Return [x, y] of the center of cell containing provided text 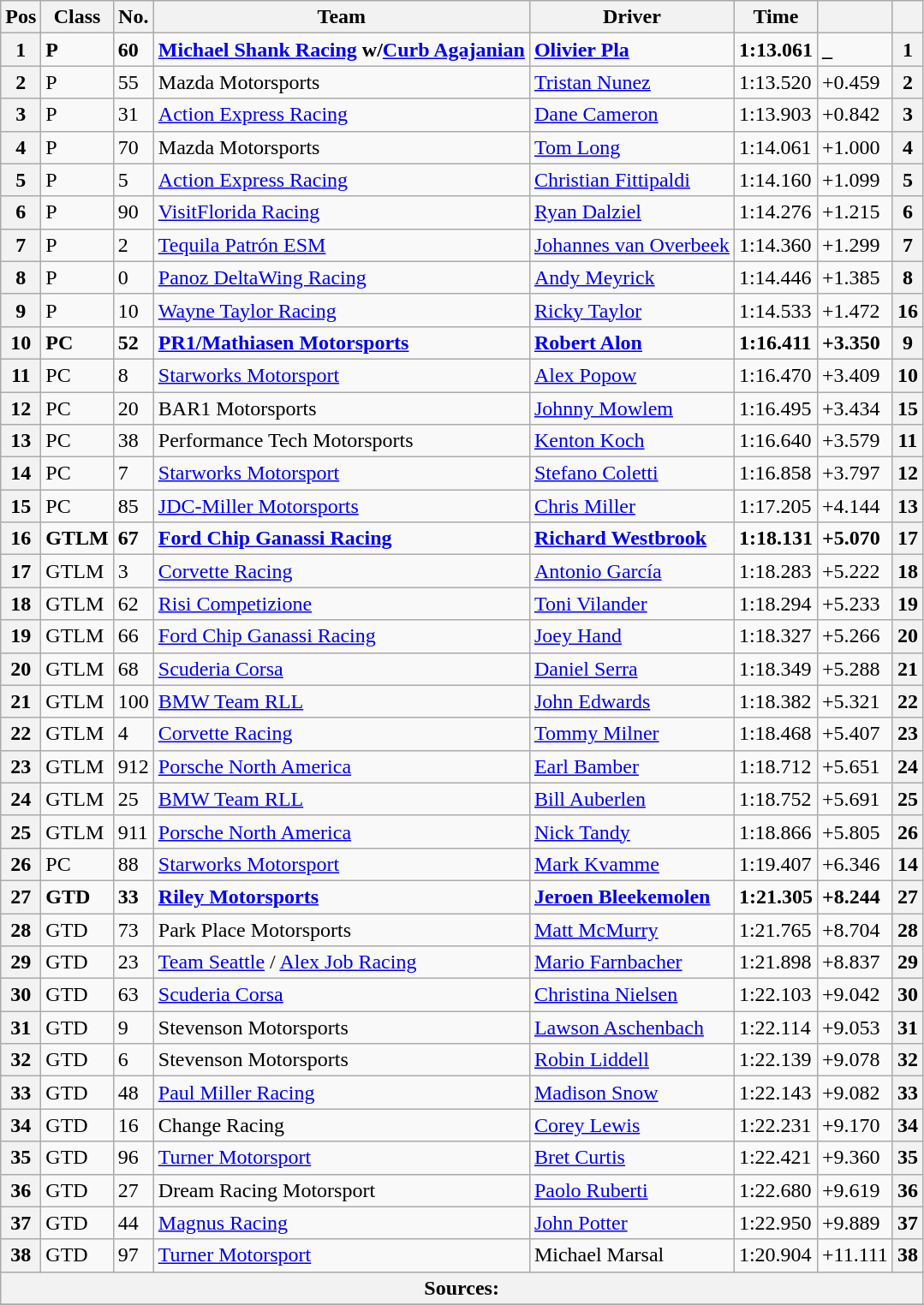
1:14.160 [776, 180]
1:14.533 [776, 310]
70 [134, 147]
1:13.061 [776, 50]
1:22.421 [776, 1158]
1:14.276 [776, 212]
1:19.407 [776, 864]
+8.704 [855, 929]
0 [134, 277]
1:18.294 [776, 604]
Richard Westbrook [632, 539]
52 [134, 343]
+9.360 [855, 1158]
1:22.114 [776, 1028]
+3.579 [855, 441]
+11.111 [855, 1255]
1:18.752 [776, 799]
Ricky Taylor [632, 310]
Time [776, 17]
1:13.520 [776, 82]
Change Racing [341, 1125]
+6.346 [855, 864]
+5.266 [855, 636]
1:17.205 [776, 506]
1:16.640 [776, 441]
+9.053 [855, 1028]
Andy Meyrick [632, 277]
1:18.327 [776, 636]
JDC-Miller Motorsports [341, 506]
+5.805 [855, 831]
60 [134, 50]
Alex Popow [632, 375]
John Potter [632, 1223]
1:18.382 [776, 701]
Class [77, 17]
+1.299 [855, 245]
100 [134, 701]
Risi Competizione [341, 604]
+8.244 [855, 897]
1:18.866 [776, 831]
1:18.712 [776, 766]
Panoz DeltaWing Racing [341, 277]
1:14.061 [776, 147]
73 [134, 929]
1:22.139 [776, 1060]
Paolo Ruberti [632, 1190]
Johannes van Overbeek [632, 245]
Earl Bamber [632, 766]
Bret Curtis [632, 1158]
1:16.411 [776, 343]
1:18.283 [776, 571]
Performance Tech Motorsports [341, 441]
1:22.143 [776, 1093]
Kenton Koch [632, 441]
Christian Fittipaldi [632, 180]
911 [134, 831]
96 [134, 1158]
Christina Nielsen [632, 995]
Team Seattle / Alex Job Racing [341, 962]
1:16.495 [776, 408]
Tristan Nunez [632, 82]
Madison Snow [632, 1093]
+5.651 [855, 766]
+9.082 [855, 1093]
1:14.360 [776, 245]
Michael Marsal [632, 1255]
Park Place Motorsports [341, 929]
63 [134, 995]
VisitFlorida Racing [341, 212]
Jeroen Bleekemolen [632, 897]
1:18.131 [776, 539]
Riley Motorsports [341, 897]
+8.837 [855, 962]
68 [134, 669]
1:18.468 [776, 734]
+3.350 [855, 343]
Magnus Racing [341, 1223]
+5.222 [855, 571]
+3.409 [855, 375]
Tequila Patrón ESM [341, 245]
Team [341, 17]
Bill Auberlen [632, 799]
+5.321 [855, 701]
No. [134, 17]
+5.691 [855, 799]
Wayne Taylor Racing [341, 310]
Lawson Aschenbach [632, 1028]
+4.144 [855, 506]
44 [134, 1223]
Joey Hand [632, 636]
Daniel Serra [632, 669]
1:16.470 [776, 375]
Chris Miller [632, 506]
1:16.858 [776, 474]
Nick Tandy [632, 831]
Paul Miller Racing [341, 1093]
1:21.305 [776, 897]
+9.170 [855, 1125]
1:22.231 [776, 1125]
+5.070 [855, 539]
+1.099 [855, 180]
97 [134, 1255]
1:22.680 [776, 1190]
John Edwards [632, 701]
1:18.349 [776, 669]
+9.078 [855, 1060]
+9.042 [855, 995]
90 [134, 212]
Matt McMurry [632, 929]
BAR1 Motorsports [341, 408]
+0.842 [855, 115]
912 [134, 766]
Corey Lewis [632, 1125]
Ryan Dalziel [632, 212]
+5.233 [855, 604]
Antonio García [632, 571]
Dream Racing Motorsport [341, 1190]
Robert Alon [632, 343]
Robin Liddell [632, 1060]
48 [134, 1093]
1:22.950 [776, 1223]
1:20.904 [776, 1255]
Pos [21, 17]
PR1/Mathiasen Motorsports [341, 343]
+1.215 [855, 212]
Dane Cameron [632, 115]
62 [134, 604]
+1.385 [855, 277]
Tom Long [632, 147]
+9.619 [855, 1190]
+1.472 [855, 310]
66 [134, 636]
55 [134, 82]
Driver [632, 17]
Mario Farnbacher [632, 962]
Olivier Pla [632, 50]
1:13.903 [776, 115]
1:21.765 [776, 929]
+1.000 [855, 147]
1:14.446 [776, 277]
1:22.103 [776, 995]
+3.797 [855, 474]
+5.288 [855, 669]
+3.434 [855, 408]
+5.407 [855, 734]
1:21.898 [776, 962]
Tommy Milner [632, 734]
Toni Vilander [632, 604]
Mark Kvamme [632, 864]
Stefano Coletti [632, 474]
Michael Shank Racing w/Curb Agajanian [341, 50]
Johnny Mowlem [632, 408]
+0.459 [855, 82]
88 [134, 864]
85 [134, 506]
Sources: [462, 1288]
+9.889 [855, 1223]
67 [134, 539]
_ [855, 50]
